Capture the cell that displays the provided text and extract its [X, Y] central coordinate. 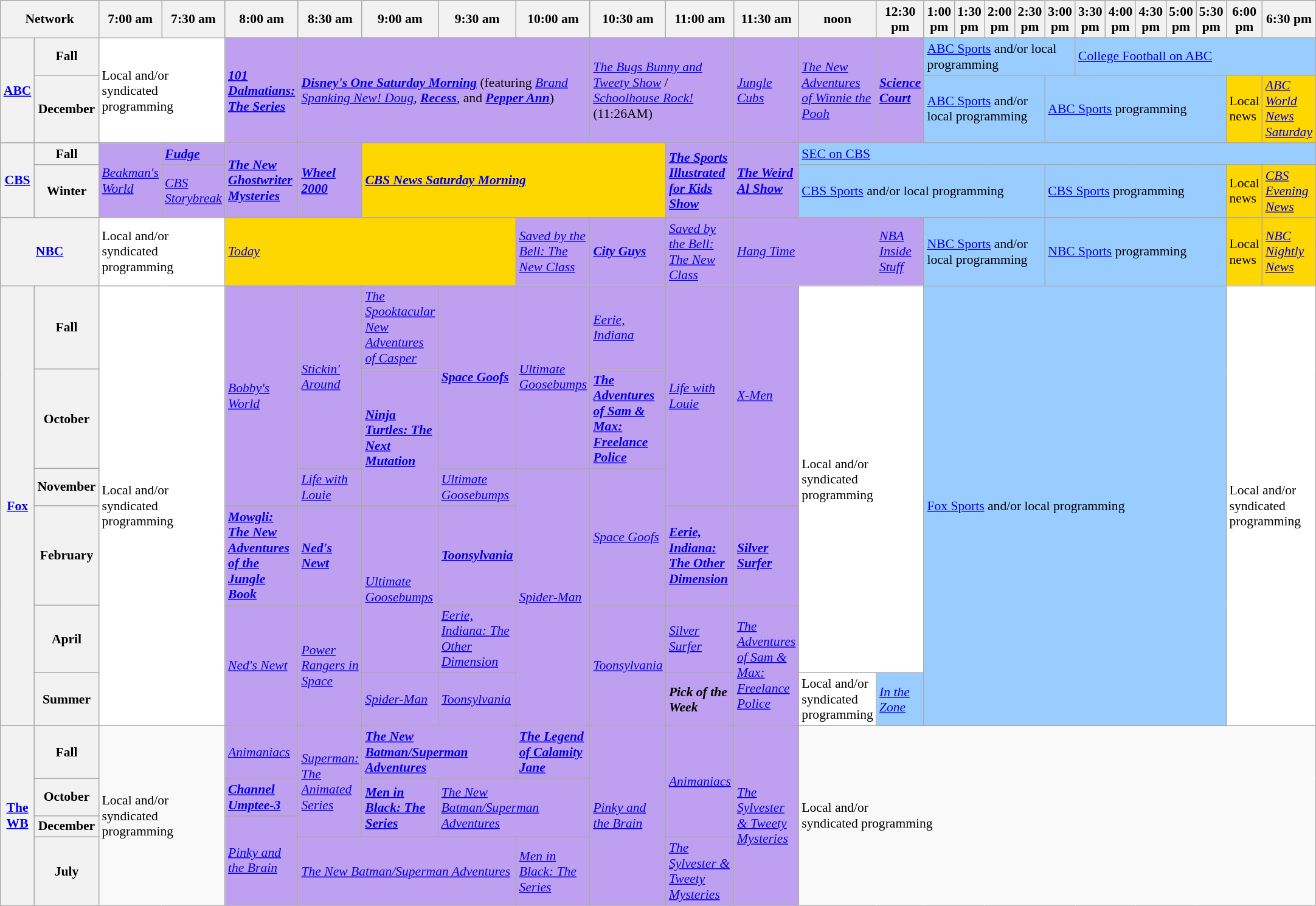
10:30 am [628, 19]
The WB [18, 816]
Bobby's World [261, 396]
101 Dalmatians: The Series [261, 90]
ABC World News Saturday [1289, 109]
CBS News Saturday Morning [513, 181]
November [66, 488]
4:30 pm [1151, 19]
X-Men [766, 396]
Power Rangers in Space [330, 665]
April [66, 639]
ABC Sports programming [1135, 109]
CBS Sports programming [1135, 191]
Superman: The Animated Series [330, 782]
5:00 pm [1181, 19]
CBS Storybreak [193, 191]
The Legend of Calamity Jane [553, 753]
In the Zone [900, 699]
July [66, 871]
NBA Inside Stuff [900, 252]
noon [837, 19]
Fox [18, 506]
Jungle Cubs [766, 90]
Fudge [193, 154]
Summer [66, 699]
Today [371, 252]
Mowgli: The New Adventures of the Jungle Book [261, 556]
9:30 am [477, 19]
Fox Sports and/or local programming [1075, 506]
2:30 pm [1030, 19]
CBS [18, 181]
College Football on ABC [1196, 56]
Disney's One Saturday Morning (featuring Brand Spanking New! Doug, Recess, and Pepper Ann) [444, 90]
7:00 am [130, 19]
NBC Sports programming [1135, 252]
The Sports Illustrated for Kids Show [700, 181]
Ninja Turtles: The Next Mutation [400, 438]
NBC [50, 252]
12:30 pm [900, 19]
Eerie, Indiana [628, 328]
Beakman's World [130, 181]
Stickin' Around [330, 377]
10:00 am [553, 19]
Wheel 2000 [330, 181]
8:30 am [330, 19]
Pick of the Week [700, 699]
7:30 am [193, 19]
Winter [66, 191]
11:00 am [700, 19]
3:00 pm [1060, 19]
The Bugs Bunny and Tweety Show / Schoolhouse Rock! (11:26AM) [662, 90]
CBS Sports and/or local programming [922, 191]
ABC [18, 90]
The New Adventures of Winnie the Pooh [837, 90]
The New Ghostwriter Mysteries [261, 181]
11:30 am [766, 19]
1:00 pm [939, 19]
3:30 pm [1090, 19]
Channel Umptee-3 [261, 797]
The Spooktacular New Adventures of Casper [400, 328]
8:00 am [261, 19]
The Weird Al Show [766, 181]
February [66, 556]
Network [50, 19]
NBC Nightly News [1289, 252]
9:00 am [400, 19]
6:00 pm [1244, 19]
CBS Evening News [1289, 191]
6:30 pm [1289, 19]
2:00 pm [1000, 19]
Science Court [900, 90]
SEC on CBS [1057, 154]
City Guys [628, 252]
5:30 pm [1211, 19]
1:30 pm [969, 19]
NBC Sports and/or local programming [984, 252]
4:00 pm [1121, 19]
Hang Time [805, 252]
